Find where the given text appears and provide that cell's center as [X, Y] coordinate. 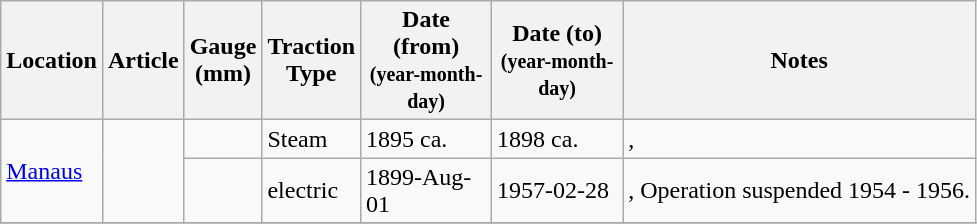
Notes [800, 60]
1957-02-28 [558, 190]
electric [312, 190]
Gauge (mm) [223, 60]
Date (to)(year-month-day) [558, 60]
Manaus [52, 172]
1895 ca. [426, 139]
1898 ca. [558, 139]
, [800, 139]
Steam [312, 139]
TractionType [312, 60]
, Operation suspended 1954 - 1956. [800, 190]
Date (from)(year-month-day) [426, 60]
Location [52, 60]
1899-Aug-01 [426, 190]
Article [143, 60]
